Find where the given text appears and provide that cell's center as [x, y] coordinate. 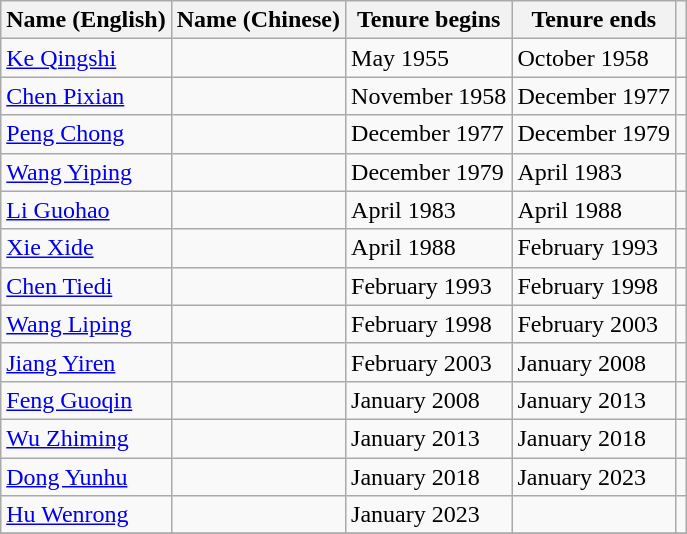
Chen Pixian [86, 96]
Tenure begins [429, 20]
Wang Yiping [86, 172]
Peng Chong [86, 134]
Name (Chinese) [258, 20]
Chen Tiedi [86, 286]
October 1958 [594, 58]
Name (English) [86, 20]
Wang Liping [86, 324]
Tenure ends [594, 20]
Li Guohao [86, 210]
Wu Zhiming [86, 438]
Dong Yunhu [86, 477]
May 1955 [429, 58]
November 1958 [429, 96]
Feng Guoqin [86, 400]
Xie Xide [86, 248]
Jiang Yiren [86, 362]
Hu Wenrong [86, 515]
Ke Qingshi [86, 58]
